Search for the cell housing the specified text and yield its [X, Y] center coordinate. 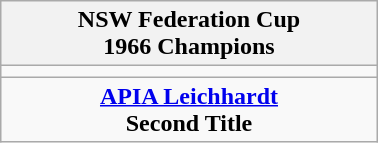
NSW Federation Cup1966 Champions [189, 34]
APIA LeichhardtSecond Title [189, 110]
